Provide the [x, y] coordinate of the cell's center where the given text is located.  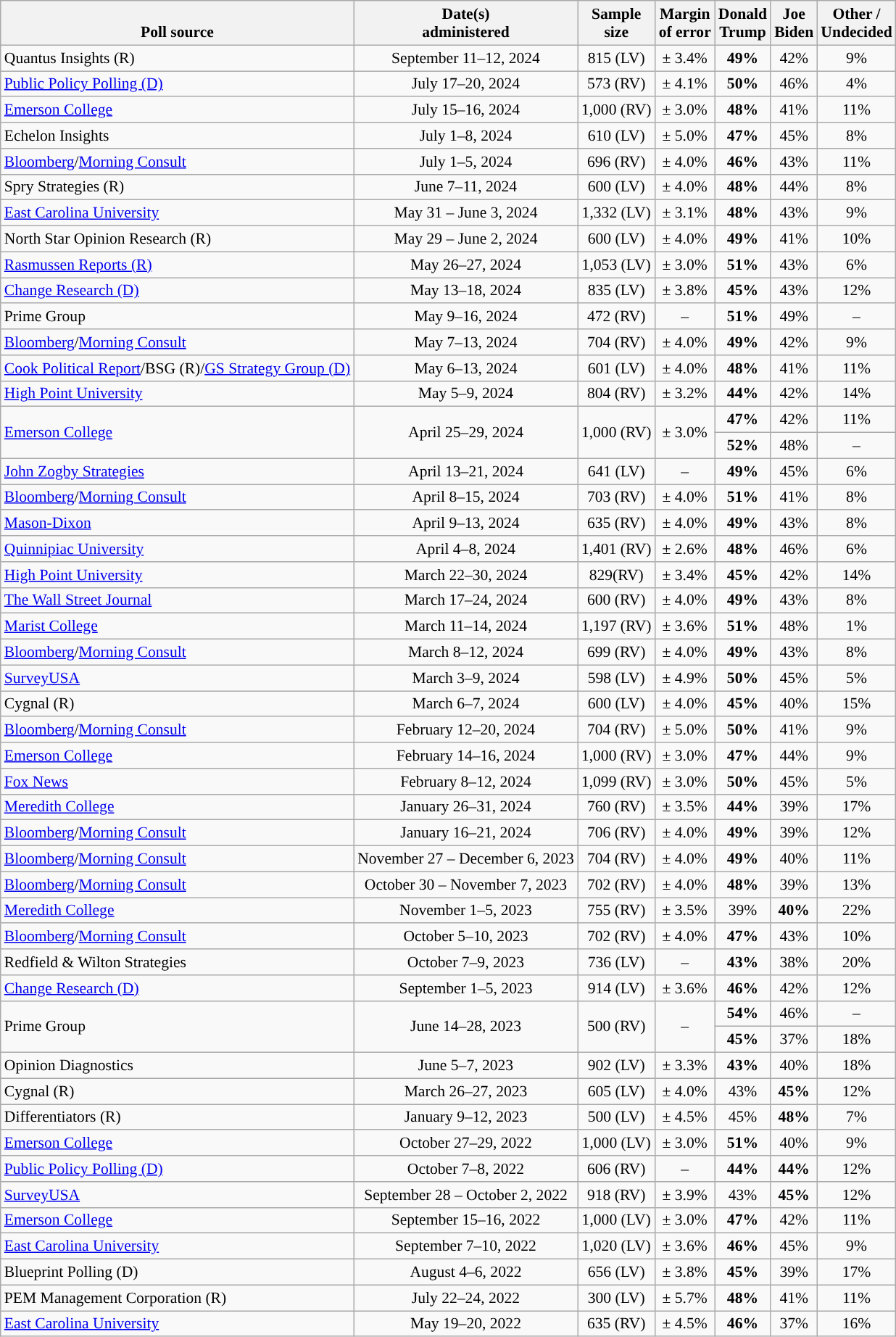
June 14–28, 2023 [465, 1027]
± 3.9% [685, 1195]
May 19–20, 2022 [465, 1324]
DonaldTrump [742, 23]
641 (LV) [616, 471]
Date(s)administered [465, 23]
7% [856, 1117]
February 14–16, 2024 [465, 756]
38% [794, 962]
Opinion Diagnostics [177, 1066]
September 15–16, 2022 [465, 1220]
500 (LV) [616, 1117]
± 3.2% [685, 394]
May 31 – June 3, 2024 [465, 213]
Samplesize [616, 23]
± 3.1% [685, 213]
606 (RV) [616, 1169]
15% [856, 704]
John Zogby Strategies [177, 471]
610 (LV) [616, 136]
760 (RV) [616, 807]
March 17–24, 2024 [465, 600]
Marginof error [685, 23]
June 7–11, 2024 [465, 187]
696 (RV) [616, 162]
May 13–18, 2024 [465, 291]
4% [856, 84]
918 (RV) [616, 1195]
13% [856, 885]
914 (LV) [616, 988]
829(RV) [616, 575]
May 9–16, 2024 [465, 317]
Differentiators (R) [177, 1117]
Redfield & Wilton Strategies [177, 962]
755 (RV) [616, 911]
600 (RV) [616, 600]
October 7–8, 2022 [465, 1169]
1,053 (LV) [616, 265]
January 26–31, 2024 [465, 807]
699 (RV) [616, 653]
May 29 – June 2, 2024 [465, 239]
± 4.9% [685, 678]
July 1–8, 2024 [465, 136]
703 (RV) [616, 497]
September 1–5, 2023 [465, 988]
October 30 – November 7, 2023 [465, 885]
July 15–16, 2024 [465, 110]
May 7–13, 2024 [465, 342]
Echelon Insights [177, 136]
October 5–10, 2023 [465, 937]
Quantus Insights (R) [177, 58]
March 8–12, 2024 [465, 653]
Blueprint Polling (D) [177, 1272]
February 8–12, 2024 [465, 782]
September 28 – October 2, 2022 [465, 1195]
656 (LV) [616, 1272]
April 8–15, 2024 [465, 497]
835 (LV) [616, 291]
52% [742, 446]
March 22–30, 2024 [465, 575]
1,020 (LV) [616, 1246]
April 25–29, 2024 [465, 432]
April 13–21, 2024 [465, 471]
1,197 (RV) [616, 626]
472 (RV) [616, 317]
1,099 (RV) [616, 782]
± 2.6% [685, 549]
± 3.3% [685, 1066]
The Wall Street Journal [177, 600]
June 5–7, 2023 [465, 1066]
500 (RV) [616, 1027]
300 (LV) [616, 1298]
JoeBiden [794, 23]
736 (LV) [616, 962]
Cook Political Report/BSG (R)/GS Strategy Group (D) [177, 368]
July 17–20, 2024 [465, 84]
July 22–24, 2022 [465, 1298]
598 (LV) [616, 678]
May 26–27, 2024 [465, 265]
20% [856, 962]
May 5–9, 2024 [465, 394]
Rasmussen Reports (R) [177, 265]
706 (RV) [616, 833]
601 (LV) [616, 368]
North Star Opinion Research (R) [177, 239]
Other /Undecided [856, 23]
November 27 – December 6, 2023 [465, 859]
Quinnipiac University [177, 549]
± 5.7% [685, 1298]
1,332 (LV) [616, 213]
22% [856, 911]
September 7–10, 2022 [465, 1246]
March 6–7, 2024 [465, 704]
January 16–21, 2024 [465, 833]
July 1–5, 2024 [465, 162]
November 1–5, 2023 [465, 911]
October 7–9, 2023 [465, 962]
Poll source [177, 23]
March 11–14, 2024 [465, 626]
January 9–12, 2023 [465, 1117]
February 12–20, 2024 [465, 730]
804 (RV) [616, 394]
Spry Strategies (R) [177, 187]
March 26–27, 2023 [465, 1091]
PEM Management Corporation (R) [177, 1298]
902 (LV) [616, 1066]
April 4–8, 2024 [465, 549]
54% [742, 1014]
Fox News [177, 782]
Marist College [177, 626]
September 11–12, 2024 [465, 58]
March 3–9, 2024 [465, 678]
Mason-Dixon [177, 523]
573 (RV) [616, 84]
October 27–29, 2022 [465, 1143]
16% [856, 1324]
605 (LV) [616, 1091]
± 4.1% [685, 84]
1% [856, 626]
1,401 (RV) [616, 549]
815 (LV) [616, 58]
April 9–13, 2024 [465, 523]
August 4–6, 2022 [465, 1272]
May 6–13, 2024 [465, 368]
